Identify which cell holds the provided text, then report its (x, y) central coordinate. 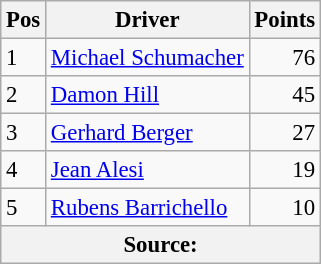
10 (284, 208)
2 (24, 95)
5 (24, 208)
27 (284, 133)
Jean Alesi (148, 170)
76 (284, 58)
19 (284, 170)
3 (24, 133)
Michael Schumacher (148, 58)
Points (284, 20)
Gerhard Berger (148, 133)
45 (284, 95)
Driver (148, 20)
Damon Hill (148, 95)
Rubens Barrichello (148, 208)
Pos (24, 20)
4 (24, 170)
Source: (161, 245)
1 (24, 58)
